Scan for the cell matching the given text and deliver its (x, y) coordinate at center. 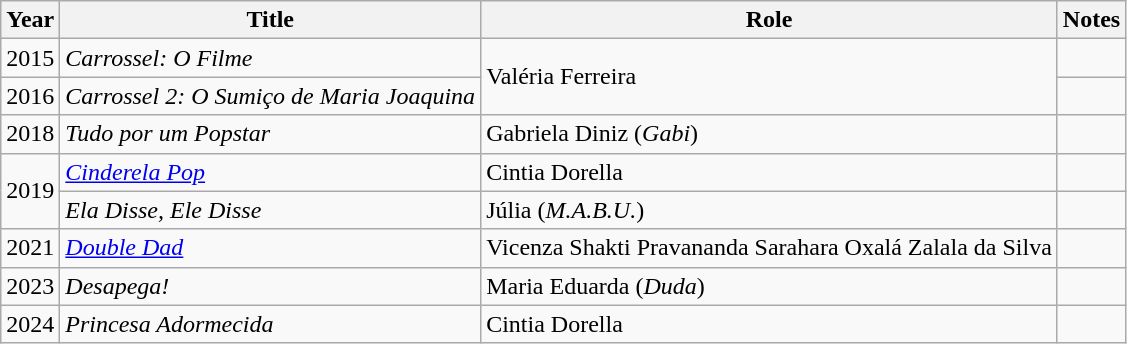
Gabriela Diniz (Gabi) (770, 134)
Vicenza Shakti Pravananda Sarahara Oxalá Zalala da Silva (770, 248)
2016 (30, 96)
2015 (30, 58)
Cinderela Pop (270, 172)
Carrossel 2: O Sumiço de Maria Joaquina (270, 96)
Tudo por um Popstar (270, 134)
2019 (30, 191)
2023 (30, 286)
Notes (1091, 20)
Ela Disse, Ele Disse (270, 210)
Maria Eduarda (Duda) (770, 286)
Carrossel: O Filme (270, 58)
Valéria Ferreira (770, 77)
Role (770, 20)
2024 (30, 324)
Princesa Adormecida (270, 324)
2021 (30, 248)
Year (30, 20)
Júlia (M.A.B.U.) (770, 210)
Double Dad (270, 248)
2018 (30, 134)
Desapega! (270, 286)
Title (270, 20)
